Return the [x, y] coordinate for the center point of the cell that contains the specified text.  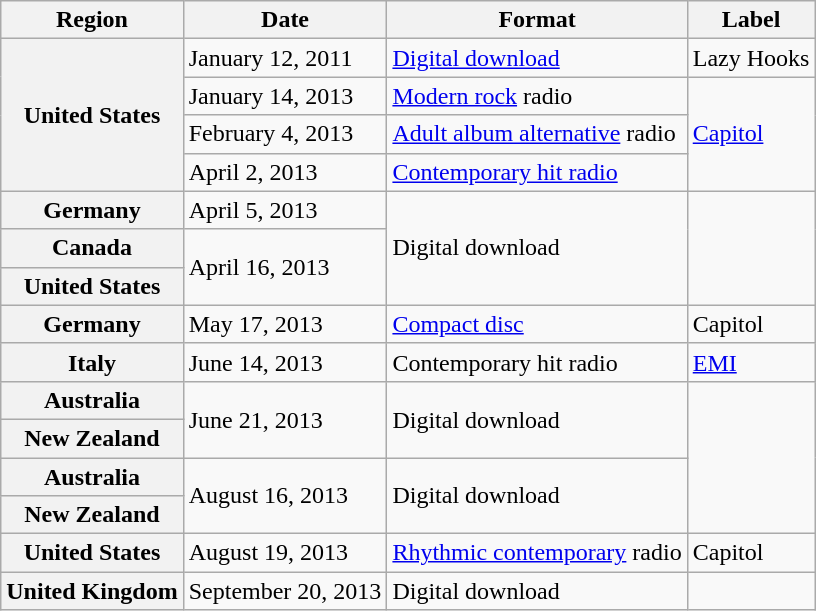
September 20, 2013 [285, 591]
Format [537, 20]
Modern rock radio [537, 96]
April 2, 2013 [285, 172]
Compact disc [537, 324]
June 21, 2013 [285, 419]
Date [285, 20]
April 16, 2013 [285, 267]
Italy [92, 362]
June 14, 2013 [285, 362]
August 19, 2013 [285, 553]
Rhythmic contemporary radio [537, 553]
January 12, 2011 [285, 58]
February 4, 2013 [285, 134]
May 17, 2013 [285, 324]
Label [751, 20]
Canada [92, 248]
United Kingdom [92, 591]
EMI [751, 362]
Lazy Hooks [751, 58]
April 5, 2013 [285, 210]
Region [92, 20]
January 14, 2013 [285, 96]
Adult album alternative radio [537, 134]
August 16, 2013 [285, 496]
